Determine the (x, y) coordinate at the center of the cell enclosing the given text.  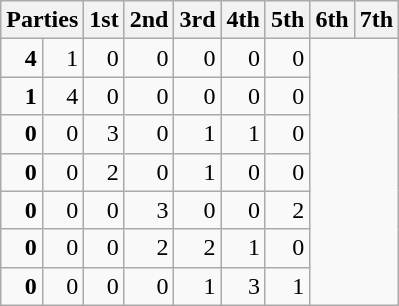
5th (287, 20)
6th (332, 20)
4th (243, 20)
Parties (42, 20)
1st (104, 20)
7th (376, 20)
3rd (198, 20)
2nd (149, 20)
